Locate the cell with the specified text and output its [X, Y] center coordinate. 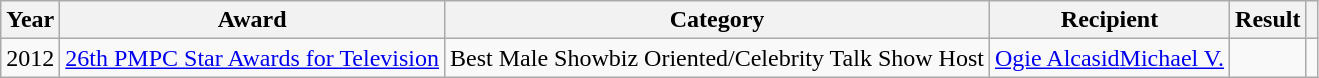
Best Male Showbiz Oriented/Celebrity Talk Show Host [718, 58]
Category [718, 20]
26th PMPC Star Awards for Television [252, 58]
Recipient [1109, 20]
Result [1268, 20]
Ogie AlcasidMichael V. [1109, 58]
2012 [30, 58]
Award [252, 20]
Year [30, 20]
